Provide the [x, y] coordinate of the cell's center where the given text is located.  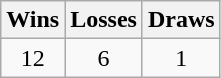
12 [33, 58]
Draws [181, 20]
Wins [33, 20]
6 [104, 58]
1 [181, 58]
Losses [104, 20]
